Return the (X, Y) coordinate for the center point of the cell that contains the specified text.  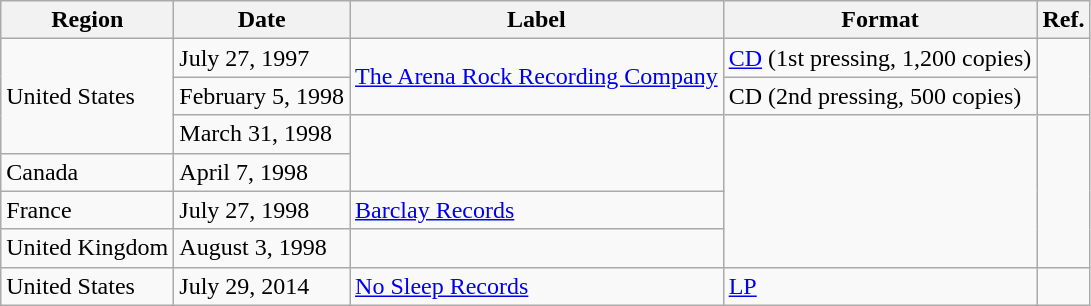
Date (262, 20)
The Arena Rock Recording Company (537, 77)
July 27, 1998 (262, 210)
April 7, 1998 (262, 172)
Label (537, 20)
August 3, 1998 (262, 248)
March 31, 1998 (262, 134)
Barclay Records (537, 210)
Format (880, 20)
CD (2nd pressing, 500 copies) (880, 96)
United Kingdom (88, 248)
Canada (88, 172)
CD (1st pressing, 1,200 copies) (880, 58)
LP (880, 286)
Region (88, 20)
Ref. (1064, 20)
France (88, 210)
No Sleep Records (537, 286)
February 5, 1998 (262, 96)
July 27, 1997 (262, 58)
July 29, 2014 (262, 286)
